Extract the (x, y) coordinate from the center of the cell holding the provided text.  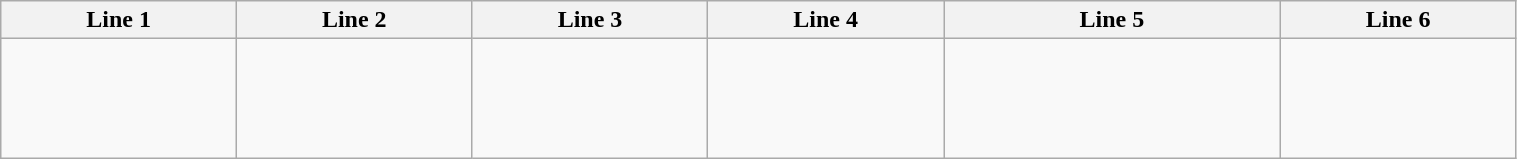
Line 2 (354, 20)
Line 5 (1112, 20)
Line 6 (1398, 20)
Line 1 (119, 20)
Line 4 (826, 20)
Line 3 (590, 20)
